Extract the [x, y] coordinate from the center of the cell holding the provided text.  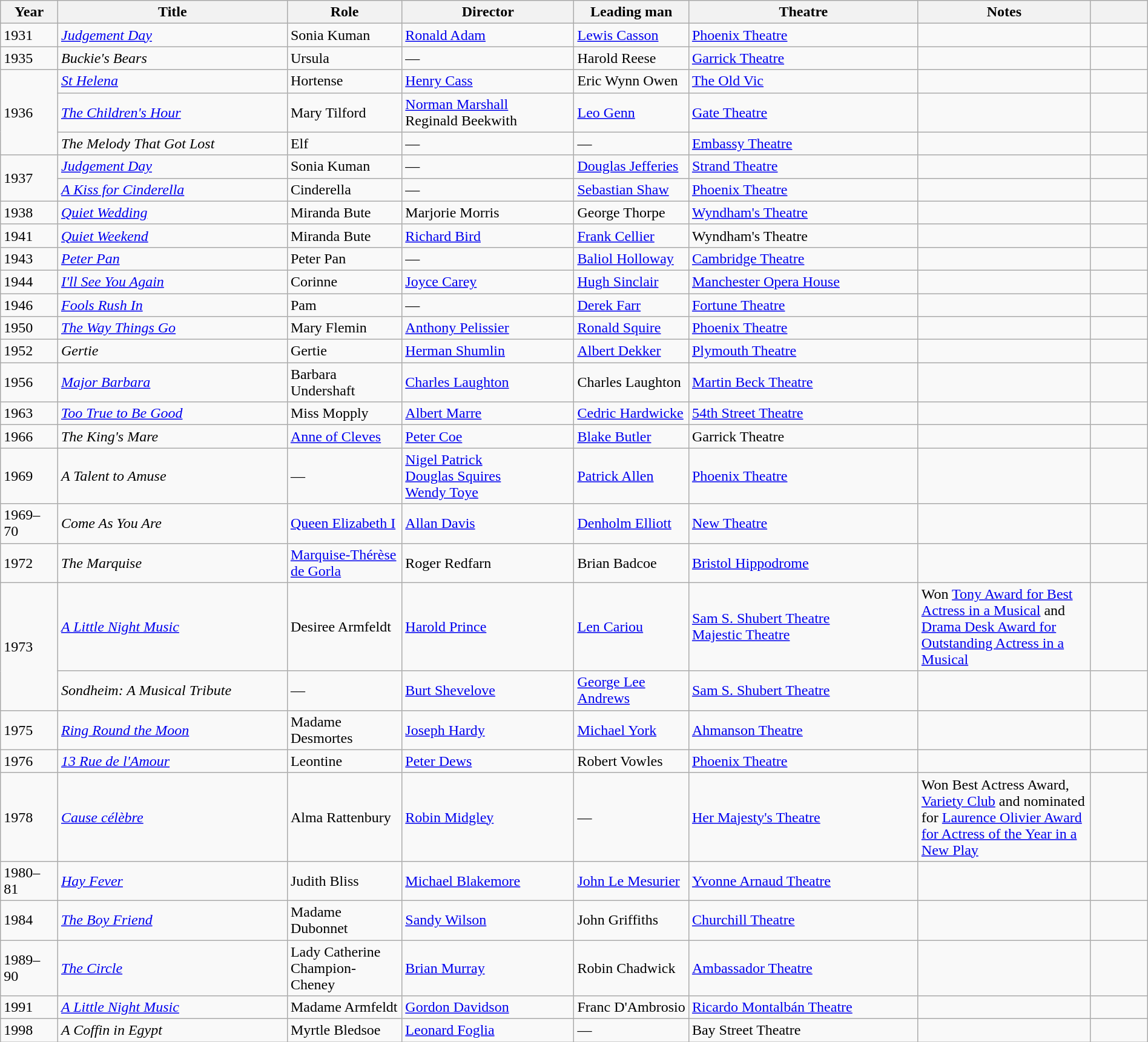
1941 [29, 236]
Ursula [344, 58]
1966 [29, 437]
Albert Dekker [631, 351]
Richard Bird [488, 236]
Won Best Actress Award, Variety Club and nominated for Laurence Olivier Award for Actress of the Year in a New Play [1004, 817]
Sondheim: A Musical Tribute [172, 690]
Major Barbara [172, 383]
Her Majesty's Theatre [803, 817]
1952 [29, 351]
I'll See You Again [172, 282]
Queen Elizabeth I [344, 523]
Churchill Theatre [803, 920]
Embassy Theatre [803, 143]
Peter Coe [488, 437]
George Thorpe [631, 213]
1963 [29, 414]
Won Tony Award for Best Actress in a Musical and Drama Desk Award for Outstanding Actress in a Musical [1004, 627]
Allan Davis [488, 523]
Robin Chadwick [631, 968]
The Boy Friend [172, 920]
1936 [29, 113]
Baliol Holloway [631, 259]
Lewis Casson [631, 35]
1969 [29, 476]
1991 [29, 1007]
Cinderella [344, 190]
Marquise-Thérèse de Gorla [344, 563]
Madame Desmortes [344, 730]
Anne of Cleves [344, 437]
Cause célèbre [172, 817]
1978 [29, 817]
54th Street Theatre [803, 414]
Bay Street Theatre [803, 1030]
Len Cariou [631, 627]
Title [172, 12]
The Circle [172, 968]
Harold Reese [631, 58]
Franc D'Ambrosio [631, 1007]
Roger Redfarn [488, 563]
Corinne [344, 282]
Cambridge Theatre [803, 259]
Too True to Be Good [172, 414]
Cedric Hardwicke [631, 414]
Sam S. Shubert TheatreMajestic Theatre [803, 627]
Hugh Sinclair [631, 282]
Ahmanson Theatre [803, 730]
1938 [29, 213]
Patrick Allen [631, 476]
Leading man [631, 12]
Judith Bliss [344, 880]
Brian Murray [488, 968]
Fortune Theatre [803, 305]
Ring Round the Moon [172, 730]
Strand Theatre [803, 167]
1980–81 [29, 880]
Albert Marre [488, 414]
Alma Rattenbury [344, 817]
Hortense [344, 81]
The King's Mare [172, 437]
The Children's Hour [172, 113]
John Griffiths [631, 920]
Myrtle Bledsoe [344, 1030]
St Helena [172, 81]
1998 [29, 1030]
Lady Catherine Champion-Cheney [344, 968]
Ronald Adam [488, 35]
1973 [29, 647]
1946 [29, 305]
Yvonne Arnaud Theatre [803, 880]
The Way Things Go [172, 328]
Quiet Weekend [172, 236]
Sam S. Shubert Theatre [803, 690]
George Lee Andrews [631, 690]
1944 [29, 282]
Eric Wynn Owen [631, 81]
Year [29, 12]
The Melody That Got Lost [172, 143]
John Le Mesurier [631, 880]
1943 [29, 259]
Notes [1004, 12]
Leonard Foglia [488, 1030]
A Kiss for Cinderella [172, 190]
Director [488, 12]
Frank Cellier [631, 236]
Ricardo Montalbán Theatre [803, 1007]
13 Rue de l'Amour [172, 761]
Mary Flemin [344, 328]
Anthony Pelissier [488, 328]
Barbara Undershaft [344, 383]
Robert Vowles [631, 761]
Brian Badcoe [631, 563]
Michael Blakemore [488, 880]
Blake Butler [631, 437]
Henry Cass [488, 81]
Miss Mopply [344, 414]
Leo Genn [631, 113]
1989–90 [29, 968]
Quiet Wedding [172, 213]
Desiree Armfeldt [344, 627]
Harold Prince [488, 627]
Joyce Carey [488, 282]
1950 [29, 328]
Fools Rush In [172, 305]
Peter Dews [488, 761]
Derek Farr [631, 305]
Robin Midgley [488, 817]
Burt Shevelove [488, 690]
Manchester Opera House [803, 282]
The Marquise [172, 563]
A Talent to Amuse [172, 476]
1972 [29, 563]
Elf [344, 143]
A Coffin in Egypt [172, 1030]
New Theatre [803, 523]
Pam [344, 305]
Michael York [631, 730]
Come As You Are [172, 523]
1937 [29, 178]
Herman Shumlin [488, 351]
Buckie's Bears [172, 58]
Sandy Wilson [488, 920]
Bristol Hippodrome [803, 563]
1976 [29, 761]
Joseph Hardy [488, 730]
Norman MarshallReginald Beekwith [488, 113]
Ronald Squire [631, 328]
Gate Theatre [803, 113]
1931 [29, 35]
Madame Dubonnet [344, 920]
Gordon Davidson [488, 1007]
Role [344, 12]
1969–70 [29, 523]
1975 [29, 730]
Plymouth Theatre [803, 351]
Theatre [803, 12]
Martin Beck Theatre [803, 383]
1984 [29, 920]
The Old Vic [803, 81]
Douglas Jefferies [631, 167]
Nigel PatrickDouglas SquiresWendy Toye [488, 476]
Ambassador Theatre [803, 968]
1956 [29, 383]
Denholm Elliott [631, 523]
Sebastian Shaw [631, 190]
Hay Fever [172, 880]
1935 [29, 58]
Marjorie Morris [488, 213]
Mary Tilford [344, 113]
Leontine [344, 761]
Madame Armfeldt [344, 1007]
